Search for the cell housing the specified text and yield its [x, y] center coordinate. 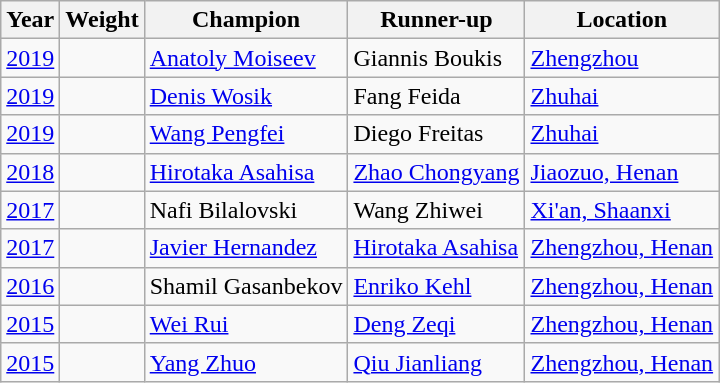
Qiu Jianliang [436, 362]
Wei Rui [246, 324]
Fang Feida [436, 96]
Location [622, 20]
2016 [30, 286]
Denis Wosik [246, 96]
Giannis Boukis [436, 58]
2018 [30, 172]
Year [30, 20]
Shamil Gasanbekov [246, 286]
Diego Freitas [436, 134]
Nafi Bilalovski [246, 210]
Yang Zhuo [246, 362]
Deng Zeqi [436, 324]
Zhao Chongyang [436, 172]
Zhengzhou [622, 58]
Javier Hernandez [246, 248]
Weight [102, 20]
Wang Pengfei [246, 134]
Champion [246, 20]
Anatoly Moiseev [246, 58]
Xi'an, Shaanxi [622, 210]
Runner-up [436, 20]
Wang Zhiwei [436, 210]
Enriko Kehl [436, 286]
Jiaozuo, Henan [622, 172]
